For the text-containing cell, return its midpoint in [X, Y] coordinate format. 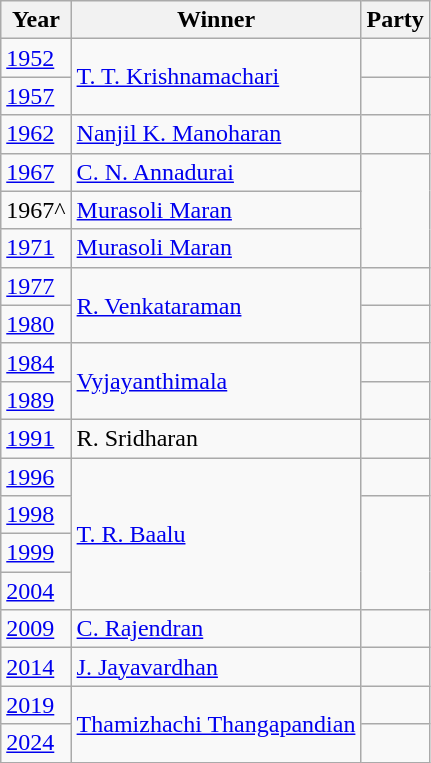
1998 [36, 515]
1971 [36, 248]
T. T. Krishnamachari [216, 77]
2019 [36, 705]
2004 [36, 591]
1980 [36, 324]
2014 [36, 667]
1952 [36, 58]
2024 [36, 743]
J. Jayavardhan [216, 667]
1991 [36, 438]
Year [36, 20]
1957 [36, 96]
1984 [36, 362]
T. R. Baalu [216, 534]
R. Venkataraman [216, 305]
1996 [36, 477]
1989 [36, 400]
Thamizhachi Thangapandian [216, 724]
1967 [36, 172]
Winner [216, 20]
1967^ [36, 210]
C. N. Annadurai [216, 172]
2009 [36, 629]
1962 [36, 134]
1977 [36, 286]
Vyjayanthimala [216, 381]
R. Sridharan [216, 438]
1999 [36, 553]
Nanjil K. Manoharan [216, 134]
Party [395, 20]
C. Rajendran [216, 629]
